Capture the cell that displays the provided text and extract its [X, Y] central coordinate. 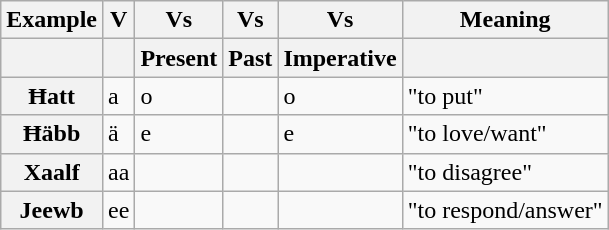
Jeewb [52, 210]
V [118, 20]
"to love/want" [505, 134]
Example [52, 20]
"to respond/answer" [505, 210]
Present [179, 58]
Imperative [340, 58]
"to put" [505, 96]
Ħatt [52, 96]
"to disagree" [505, 172]
aa [118, 172]
Past [250, 58]
ee [118, 210]
Ħäbb [52, 134]
Xaalf [52, 172]
Meaning [505, 20]
a [118, 96]
ä [118, 134]
